From the cell containing the given text, extract its center point as (X, Y) coordinate. 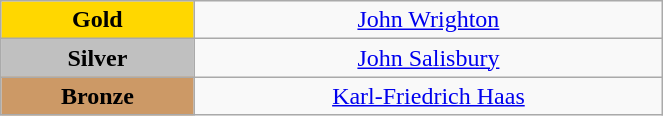
John Salisbury (428, 58)
John Wrighton (428, 20)
Gold (98, 20)
Karl-Friedrich Haas (428, 96)
Bronze (98, 96)
Silver (98, 58)
